Output the (X, Y) coordinate of the center of the cell containing the given text.  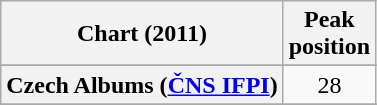
Chart (2011) (142, 34)
Peakposition (329, 34)
Czech Albums (ČNS IFPI) (142, 85)
28 (329, 85)
